Return the [X, Y] coordinate for the center point of the cell that contains the specified text.  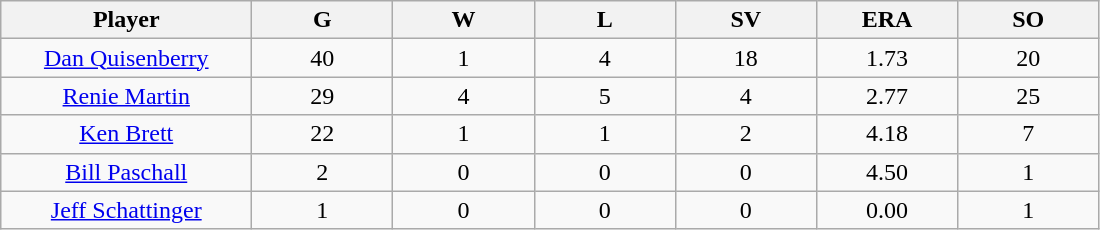
2.77 [886, 96]
7 [1028, 134]
ERA [886, 20]
G [322, 20]
Jeff Schattinger [126, 210]
1.73 [886, 58]
Dan Quisenberry [126, 58]
SV [746, 20]
Renie Martin [126, 96]
25 [1028, 96]
18 [746, 58]
Player [126, 20]
4.18 [886, 134]
Ken Brett [126, 134]
22 [322, 134]
4.50 [886, 172]
5 [604, 96]
Bill Paschall [126, 172]
W [464, 20]
SO [1028, 20]
29 [322, 96]
40 [322, 58]
0.00 [886, 210]
20 [1028, 58]
L [604, 20]
